Pinpoint the cell where the given text exists, returning its [X, Y] midpoint coordinate. 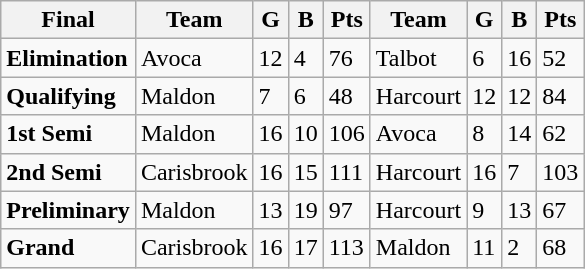
11 [484, 248]
8 [484, 134]
19 [306, 210]
1st Semi [68, 134]
76 [346, 58]
14 [520, 134]
2 [520, 248]
Preliminary [68, 210]
2nd Semi [68, 172]
106 [346, 134]
48 [346, 96]
17 [306, 248]
97 [346, 210]
Talbot [418, 58]
9 [484, 210]
Final [68, 20]
15 [306, 172]
Elimination [68, 58]
113 [346, 248]
68 [560, 248]
103 [560, 172]
111 [346, 172]
10 [306, 134]
84 [560, 96]
62 [560, 134]
67 [560, 210]
Qualifying [68, 96]
52 [560, 58]
Grand [68, 248]
4 [306, 58]
